Search for the cell housing the specified text and yield its [x, y] center coordinate. 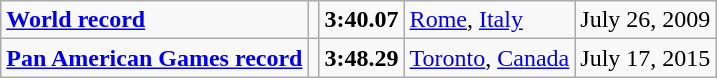
July 26, 2009 [646, 20]
Rome, Italy [490, 20]
Pan American Games record [154, 58]
World record [154, 20]
3:40.07 [362, 20]
3:48.29 [362, 58]
Toronto, Canada [490, 58]
July 17, 2015 [646, 58]
